Pinpoint the cell where the given text exists, returning its (X, Y) midpoint coordinate. 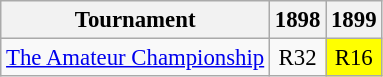
1899 (354, 20)
The Amateur Championship (136, 58)
R16 (354, 58)
R32 (298, 58)
1898 (298, 20)
Tournament (136, 20)
